Extract the (x, y) coordinate from the center of the cell holding the provided text.  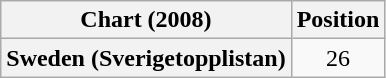
Sweden (Sverigetopplistan) (146, 58)
Position (338, 20)
26 (338, 58)
Chart (2008) (146, 20)
